Identify which cell holds the provided text, then report its [X, Y] central coordinate. 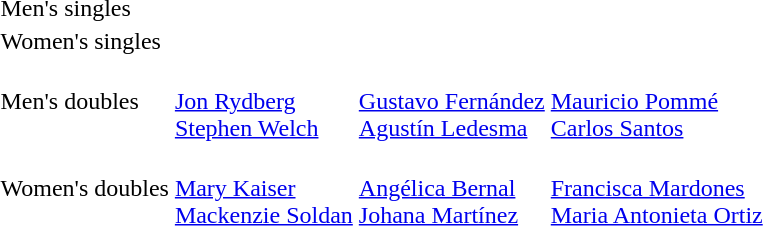
Jon RydbergStephen Welch [264, 101]
Gustavo Fernández Agustín Ledesma [452, 101]
